Extract the (X, Y) coordinate from the center of the cell holding the provided text.  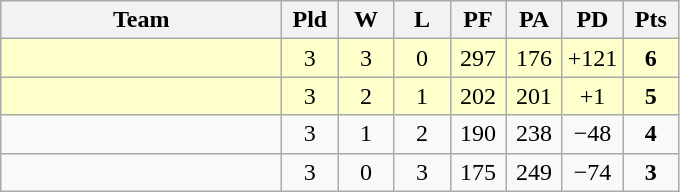
PD (592, 20)
Pts (651, 20)
+1 (592, 96)
4 (651, 134)
249 (534, 172)
PA (534, 20)
6 (651, 58)
+121 (592, 58)
Pld (310, 20)
5 (651, 96)
201 (534, 96)
Team (142, 20)
297 (478, 58)
PF (478, 20)
L (422, 20)
−74 (592, 172)
238 (534, 134)
202 (478, 96)
190 (478, 134)
175 (478, 172)
176 (534, 58)
W (366, 20)
−48 (592, 134)
